Return [X, Y] of the center of cell containing provided text 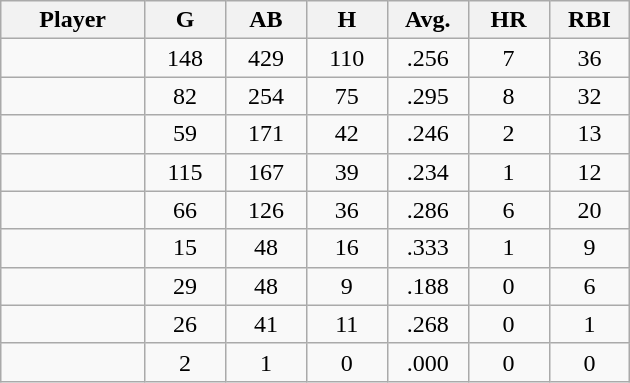
8 [508, 96]
H [346, 20]
115 [186, 172]
59 [186, 134]
29 [186, 286]
110 [346, 58]
26 [186, 324]
.188 [428, 286]
Avg. [428, 20]
.000 [428, 362]
Player [73, 20]
7 [508, 58]
429 [266, 58]
.246 [428, 134]
RBI [590, 20]
20 [590, 210]
16 [346, 248]
.268 [428, 324]
148 [186, 58]
171 [266, 134]
.295 [428, 96]
32 [590, 96]
82 [186, 96]
15 [186, 248]
.333 [428, 248]
254 [266, 96]
42 [346, 134]
126 [266, 210]
167 [266, 172]
.286 [428, 210]
39 [346, 172]
HR [508, 20]
.256 [428, 58]
66 [186, 210]
41 [266, 324]
13 [590, 134]
.234 [428, 172]
AB [266, 20]
11 [346, 324]
G [186, 20]
75 [346, 96]
12 [590, 172]
